Pinpoint the cell where the given text exists, returning its (X, Y) midpoint coordinate. 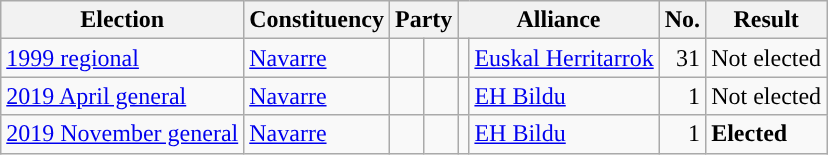
2019 April general (122, 96)
Election (122, 20)
No. (682, 20)
Euskal Herritarrok (564, 58)
Result (766, 20)
Constituency (317, 20)
31 (682, 58)
2019 November general (122, 134)
Party (423, 20)
Alliance (558, 20)
Elected (766, 134)
1999 regional (122, 58)
